Search for the cell housing the specified text and yield its (X, Y) center coordinate. 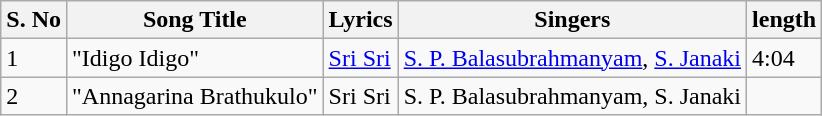
Singers (572, 20)
2 (34, 96)
Song Title (194, 20)
"Annagarina Brathukulo" (194, 96)
Lyrics (360, 20)
"Idigo Idigo" (194, 58)
4:04 (784, 58)
length (784, 20)
1 (34, 58)
S. No (34, 20)
